Output the [X, Y] coordinate of the center of the cell containing the given text.  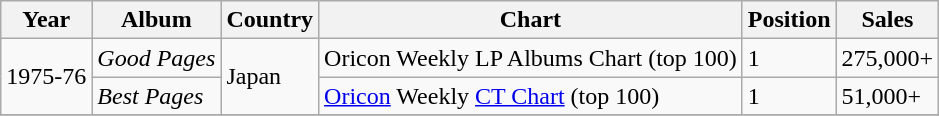
Album [156, 20]
Position [789, 20]
Good Pages [156, 58]
1975-76 [46, 77]
Sales [888, 20]
51,000+ [888, 96]
275,000+ [888, 58]
Oricon Weekly CT Chart (top 100) [531, 96]
Country [270, 20]
Chart [531, 20]
Oricon Weekly LP Albums Chart (top 100) [531, 58]
Japan [270, 77]
Year [46, 20]
Best Pages [156, 96]
